Extract the [X, Y] coordinate from the center of the cell holding the provided text.  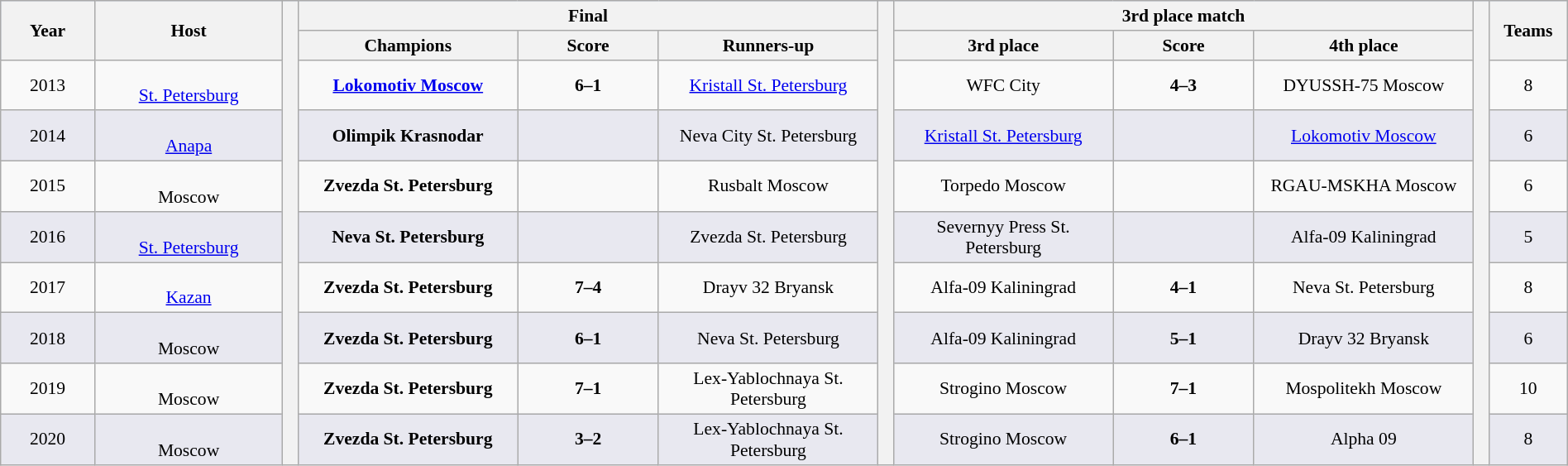
Anapa [189, 136]
5 [1528, 237]
2019 [48, 389]
5–1 [1183, 338]
2020 [48, 439]
Torpedo Moscow [1004, 187]
Kazan [189, 288]
Severnyy Press St. Petersburg [1004, 237]
4–1 [1183, 288]
Teams [1528, 30]
WFC City [1004, 84]
10 [1528, 389]
2017 [48, 288]
RGAU-MSKHA Moscow [1363, 187]
3rd place [1004, 46]
Runners-up [767, 46]
Neva City St. Petersburg [767, 136]
2018 [48, 338]
2013 [48, 84]
Host [189, 30]
Champions [409, 46]
7–4 [588, 288]
DYUSSH-75 Moscow [1363, 84]
2016 [48, 237]
Mospolitekh Moscow [1363, 389]
Rusbalt Moscow [767, 187]
3rd place match [1184, 16]
Final [589, 16]
Olimpik Krasnodar [409, 136]
Year [48, 30]
4–3 [1183, 84]
Alpha 09 [1363, 439]
4th place [1363, 46]
3–2 [588, 439]
2015 [48, 187]
2014 [48, 136]
